Output the [X, Y] coordinate of the center of the cell containing the given text.  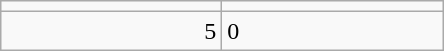
5 [112, 31]
0 [332, 31]
